From the cell containing the given text, extract its center point as (x, y) coordinate. 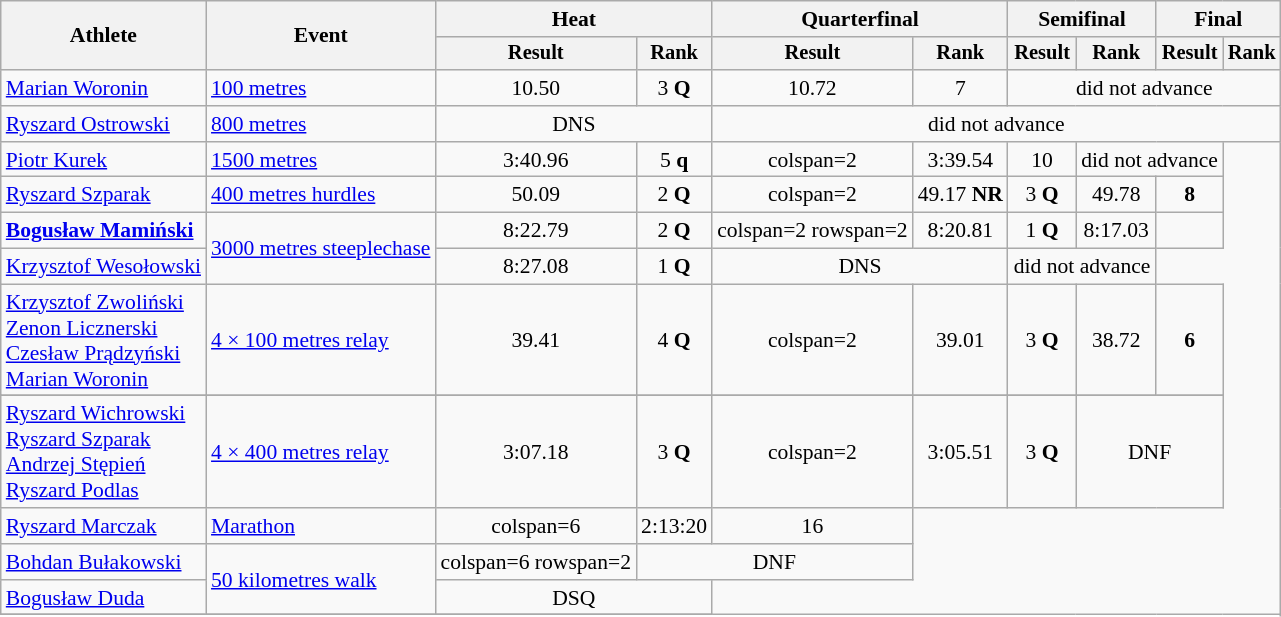
50 kilometres walk (321, 580)
colspan=6 (536, 526)
Bogusław Duda (104, 598)
2:13:20 (674, 526)
8:27.08 (536, 267)
Ryszard WichrowskiRyszard SzparakAndrzej StępieńRyszard Podlas (104, 452)
Ryszard Szparak (104, 195)
3:40.96 (536, 160)
Ryszard Marczak (104, 526)
8 (1190, 195)
10.72 (812, 88)
Athlete (104, 36)
Piotr Kurek (104, 160)
Bohdan Bułakowski (104, 562)
colspan=6 rowspan=2 (536, 562)
39.41 (536, 340)
colspan=2 rowspan=2 (812, 231)
Quarterfinal (860, 19)
4 × 100 metres relay (321, 340)
1500 metres (321, 160)
400 metres hurdles (321, 195)
3000 metres steeplechase (321, 248)
49.17 NR (960, 195)
49.78 (1116, 195)
Marathon (321, 526)
38.72 (1116, 340)
3:05.51 (960, 452)
800 metres (321, 124)
100 metres (321, 88)
10 (1042, 160)
DSQ (574, 598)
Semifinal (1082, 19)
4 Q (674, 340)
5 q (674, 160)
8:20.81 (960, 231)
6 (1190, 340)
7 (960, 88)
Ryszard Ostrowski (104, 124)
16 (812, 526)
50.09 (536, 195)
Marian Woronin (104, 88)
3:07.18 (536, 452)
Final (1218, 19)
4 × 400 metres relay (321, 452)
3:39.54 (960, 160)
Krzysztof Wesołowski (104, 267)
10.50 (536, 88)
39.01 (960, 340)
Event (321, 36)
8:22.79 (536, 231)
Bogusław Mamiński (104, 231)
8:17.03 (1116, 231)
Heat (574, 19)
Krzysztof ZwolińskiZenon LicznerskiCzesław PrądzyńskiMarian Woronin (104, 340)
